Find where the given text appears and provide that cell's center as (X, Y) coordinate. 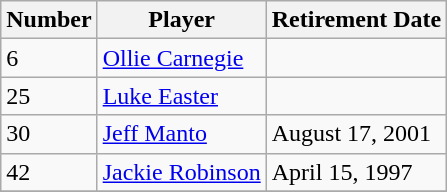
August 17, 2001 (356, 134)
6 (49, 58)
April 15, 1997 (356, 172)
Number (49, 20)
Player (182, 20)
Ollie Carnegie (182, 58)
Retirement Date (356, 20)
30 (49, 134)
Jeff Manto (182, 134)
25 (49, 96)
42 (49, 172)
Jackie Robinson (182, 172)
Luke Easter (182, 96)
